Pinpoint the cell where the given text exists, returning its (x, y) midpoint coordinate. 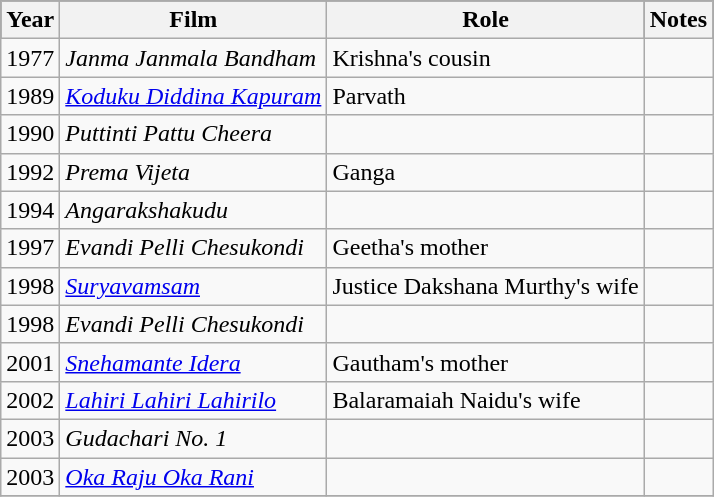
1977 (30, 58)
Justice Dakshana Murthy's wife (486, 286)
Role (486, 20)
Koduku Diddina Kapuram (194, 96)
Gautham's mother (486, 362)
1994 (30, 210)
Notes (678, 20)
Oka Raju Oka Rani (194, 477)
1989 (30, 96)
Prema Vijeta (194, 172)
Balaramaiah Naidu's wife (486, 400)
Film (194, 20)
Suryavamsam (194, 286)
Puttinti Pattu Cheera (194, 134)
Janma Janmala Bandham (194, 58)
Year (30, 20)
Ganga (486, 172)
Angarakshakudu (194, 210)
Krishna's cousin (486, 58)
Snehamante Idera (194, 362)
Lahiri Lahiri Lahirilo (194, 400)
Parvath (486, 96)
1992 (30, 172)
Gudachari No. 1 (194, 438)
1997 (30, 248)
2002 (30, 400)
1990 (30, 134)
2001 (30, 362)
Geetha's mother (486, 248)
